Output the [x, y] coordinate of the center of the cell containing the given text.  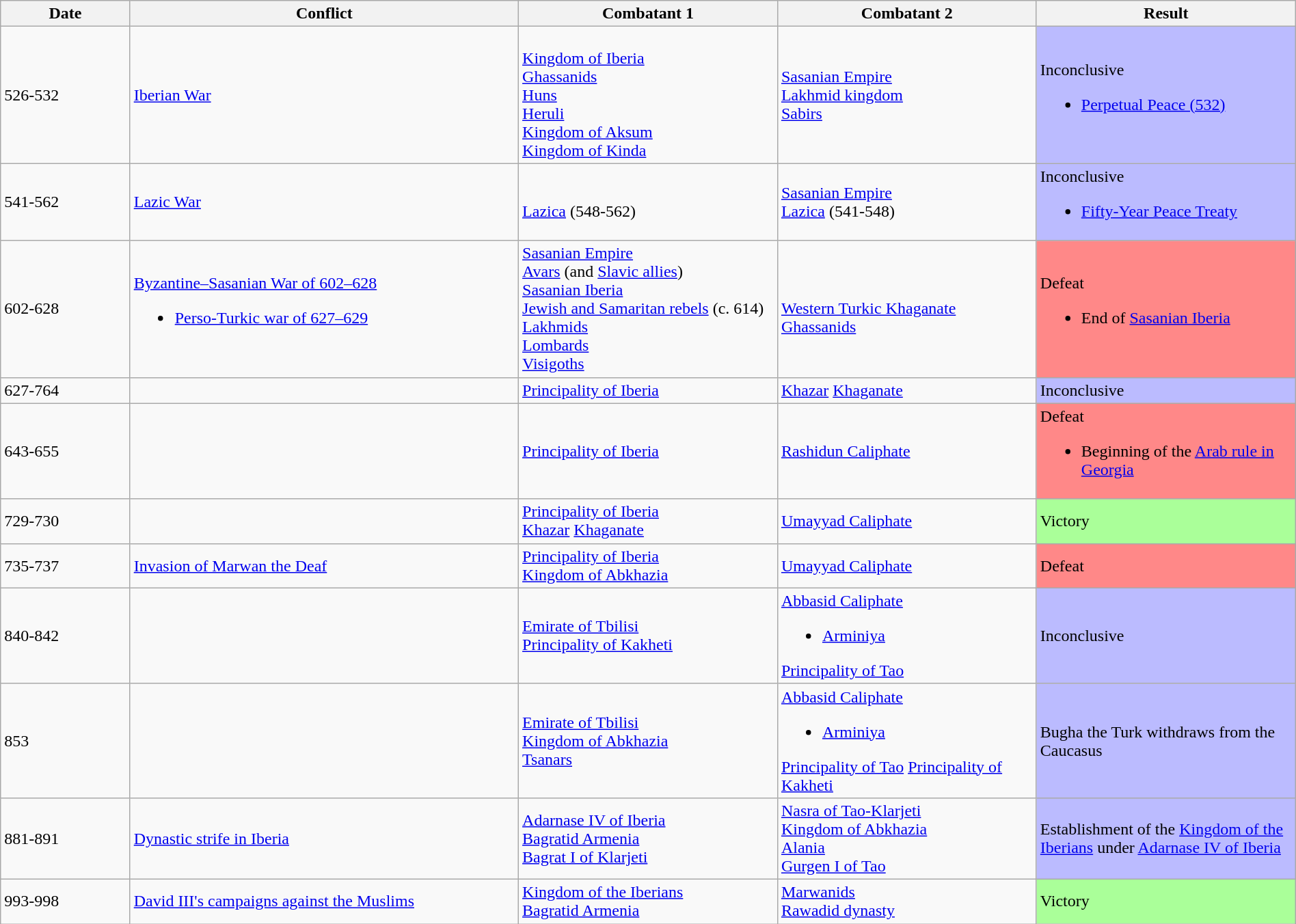
602-628 [66, 309]
735-737 [66, 566]
Result [1166, 14]
Iberian War [324, 95]
643-655 [66, 451]
Sasanian EmpireLazica (541-548) [906, 202]
DefeatEnd of Sasanian Iberia [1166, 309]
Invasion of Marwan the Deaf [324, 566]
Establishment of the Kingdom of the Iberians under Adarnase IV of Iberia [1166, 838]
InconclusiveFifty-Year Peace Treaty [1166, 202]
Defeat [1166, 566]
Adarnase IV of Iberia Bagratid ArmeniaBagrat I of Klarjeti [648, 838]
InconclusivePerpetual Peace (532) [1166, 95]
Kingdom of the Iberians Bagratid Armenia [648, 901]
Khazar Khaganate [906, 390]
Conflict [324, 14]
Nasra of Tao-Klarjeti Kingdom of AbkhaziaAlaniaGurgen I of Tao [906, 838]
Lazica (548-562) [648, 202]
Abbasid CaliphateArminiyaPrincipality of Tao [906, 636]
Sasanian EmpireLakhmid kingdomSabirs [906, 95]
Bugha the Turk withdraws from the Caucasus [1166, 741]
541-562 [66, 202]
Kingdom of Iberia GhassanidsHunsHeruliKingdom of AksumKingdom of Kinda [648, 95]
Date [66, 14]
881-891 [66, 838]
David III's campaigns against the Muslims [324, 901]
Principality of Iberia Kingdom of Abkhazia [648, 566]
Combatant 1 [648, 14]
Combatant 2 [906, 14]
729-730 [66, 521]
Western Turkic KhaganateGhassanids [906, 309]
Lazic War [324, 202]
Emirate of TbilisiPrincipality of Kakheti [648, 636]
853 [66, 741]
Rashidun Caliphate [906, 451]
627-764 [66, 390]
Principality of IberiaKhazar Khaganate [648, 521]
526-532 [66, 95]
Abbasid CaliphateArminiyaPrincipality of Tao Principality of Kakheti [906, 741]
Byzantine–Sasanian War of 602–628Perso-Turkic war of 627–629 [324, 309]
993-998 [66, 901]
DefeatBeginning of the Arab rule in Georgia [1166, 451]
Emirate of Tbilisi Kingdom of Abkhazia Tsanars [648, 741]
Sasanian EmpireAvars (and Slavic allies) Sasanian IberiaJewish and Samaritan rebels (c. 614)LakhmidsLombardsVisigoths [648, 309]
840-842 [66, 636]
Dynastic strife in Iberia [324, 838]
MarwanidsRawadid dynasty [906, 901]
